Return [X, Y] of the center of cell containing provided text 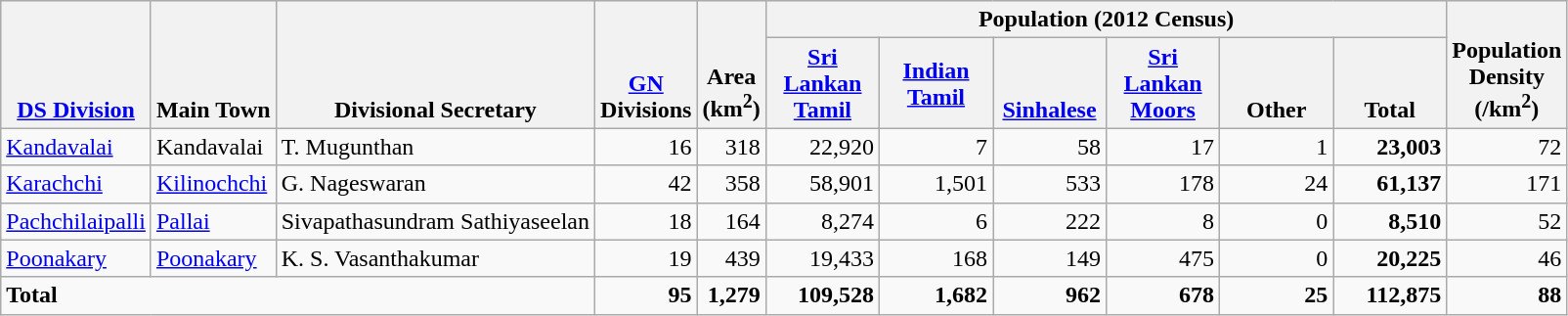
8,510 [1390, 221]
DS Division [76, 65]
7 [936, 147]
171 [1507, 184]
1,279 [731, 295]
Other [1277, 83]
Sivapathasundram Sathiyaseelan [435, 221]
24 [1277, 184]
Pachchilaipalli [76, 221]
1,501 [936, 184]
8 [1163, 221]
Divisional Secretary [435, 65]
22,920 [822, 147]
88 [1507, 295]
58,901 [822, 184]
168 [936, 258]
42 [646, 184]
Sri LankanTamil [822, 83]
Area(km2) [731, 65]
58 [1050, 147]
358 [731, 184]
G. Nageswaran [435, 184]
Main Town [213, 65]
PopulationDensity(/km2) [1507, 65]
222 [1050, 221]
164 [731, 221]
533 [1050, 184]
GNDivisions [646, 65]
61,137 [1390, 184]
678 [1163, 295]
Pallai [213, 221]
6 [936, 221]
16 [646, 147]
Karachchi [76, 184]
19 [646, 258]
52 [1507, 221]
46 [1507, 258]
95 [646, 295]
72 [1507, 147]
112,875 [1390, 295]
IndianTamil [936, 83]
318 [731, 147]
K. S. Vasanthakumar [435, 258]
Sri Lankan Moors [1163, 83]
439 [731, 258]
17 [1163, 147]
475 [1163, 258]
1,682 [936, 295]
149 [1050, 258]
23,003 [1390, 147]
Sinhalese [1050, 83]
T. Mugunthan [435, 147]
1 [1277, 147]
178 [1163, 184]
20,225 [1390, 258]
25 [1277, 295]
109,528 [822, 295]
19,433 [822, 258]
Kilinochchi [213, 184]
8,274 [822, 221]
962 [1050, 295]
18 [646, 221]
Population (2012 Census) [1106, 20]
